Capture the cell that displays the provided text and extract its [x, y] central coordinate. 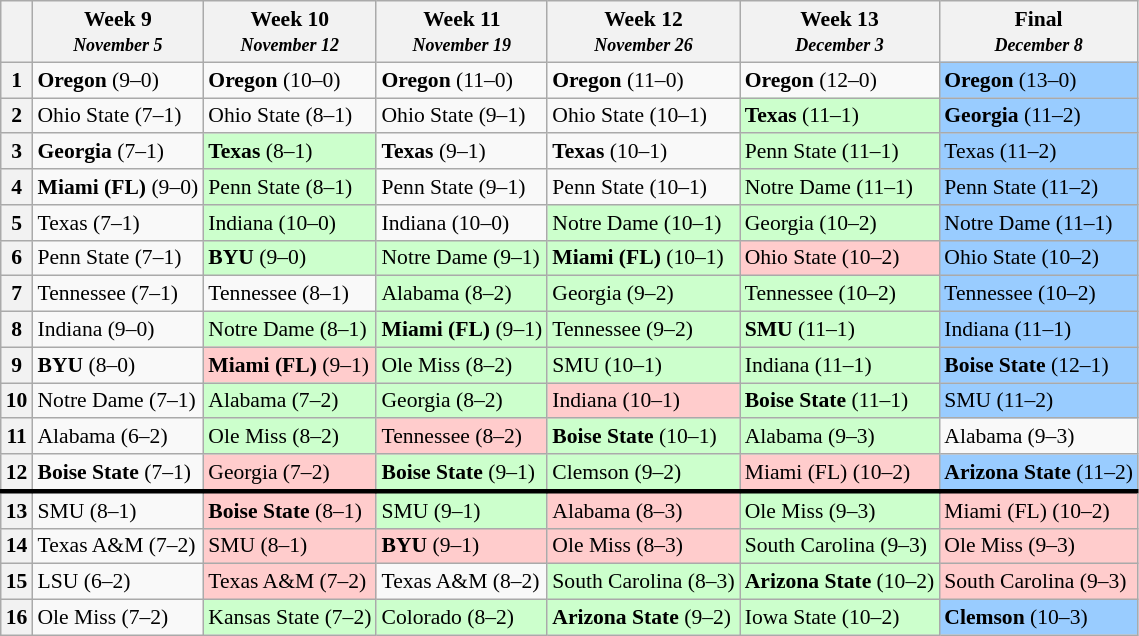
Week 10November 12 [290, 32]
South Carolina (8–3) [643, 582]
Week 13 December 3 [840, 32]
Week 12 November 26 [643, 32]
5 [17, 223]
Alabama (8–2) [462, 294]
Oregon (10–0) [290, 80]
Tennessee (9–2) [643, 330]
Georgia (10–2) [840, 223]
Arizona State (11–2) [1038, 472]
Alabama (8–3) [643, 510]
2 [17, 116]
Notre Dame (10–1) [643, 223]
Final December 8 [1038, 32]
12 [17, 472]
Tennessee (7–1) [118, 294]
Texas (9–1) [462, 152]
Arizona State (9–2) [643, 618]
BYU (8–0) [118, 365]
Penn State (11–2) [1038, 187]
Ole Miss (8–3) [643, 546]
Penn State (11–1) [840, 152]
Boise State (10–1) [643, 437]
SMU (10–1) [643, 365]
Penn State (10–1) [643, 187]
BYU (9–1) [462, 546]
Miami (FL) (10–1) [643, 258]
Georgia (8–2) [462, 401]
Texas (7–1) [118, 223]
Texas (11–2) [1038, 152]
SMU (9–1) [462, 510]
10 [17, 401]
Arizona State (10–2) [840, 582]
13 [17, 510]
Boise State (7–1) [118, 472]
3 [17, 152]
Clemson (10–3) [1038, 618]
Ohio State (10–1) [643, 116]
Tennessee (8–2) [462, 437]
SMU (11–1) [840, 330]
Indiana (9–0) [118, 330]
Notre Dame (8–1) [290, 330]
Alabama (7–2) [290, 401]
Week 9November 5 [118, 32]
8 [17, 330]
Tennessee (8–1) [290, 294]
Oregon (9–0) [118, 80]
14 [17, 546]
Ohio State (8–1) [290, 116]
1 [17, 80]
Boise State (12–1) [1038, 365]
11 [17, 437]
Oregon (12–0) [840, 80]
Colorado (8–2) [462, 618]
4 [17, 187]
Georgia (7–1) [118, 152]
Texas (11–1) [840, 116]
Georgia (9–2) [643, 294]
6 [17, 258]
Texas (10–1) [643, 152]
Penn State (9–1) [462, 187]
Texas (8–1) [290, 152]
Clemson (9–2) [643, 472]
Iowa State (10–2) [840, 618]
Penn State (7–1) [118, 258]
Ohio State (9–1) [462, 116]
Georgia (11–2) [1038, 116]
LSU (6–2) [118, 582]
15 [17, 582]
Alabama (6–2) [118, 437]
9 [17, 365]
Georgia (7–2) [290, 472]
Boise State (11–1) [840, 401]
Penn State (8–1) [290, 187]
16 [17, 618]
Boise State (9–1) [462, 472]
BYU (9–0) [290, 258]
Oregon (13–0) [1038, 80]
Ohio State (7–1) [118, 116]
7 [17, 294]
Week 11 November 19 [462, 32]
Indiana (10–1) [643, 401]
Texas A&M (8–2) [462, 582]
Kansas State (7–2) [290, 618]
Boise State (8–1) [290, 510]
SMU (11–2) [1038, 401]
Ole Miss (7–2) [118, 618]
Notre Dame (9–1) [462, 258]
Miami (FL) (9–0) [118, 187]
Notre Dame (7–1) [118, 401]
